For the text-containing cell, return its midpoint in (X, Y) coordinate format. 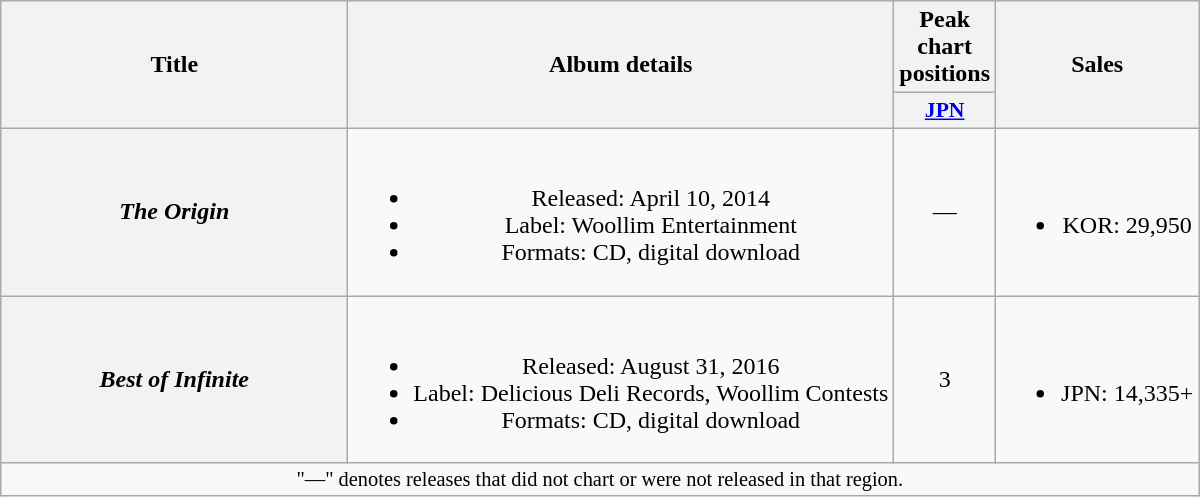
Best of Infinite (174, 380)
Peak chart positions (945, 47)
KOR: 29,950 (1098, 212)
Released: April 10, 2014 Label: Woollim EntertainmentFormats: CD, digital download (621, 212)
— (945, 212)
JPN: 14,335+ (1098, 380)
The Origin (174, 212)
Title (174, 65)
JPN (945, 111)
Released: August 31, 2016 Label: Delicious Deli Records, Woollim ContestsFormats: CD, digital download (621, 380)
3 (945, 380)
Sales (1098, 65)
Album details (621, 65)
"—" denotes releases that did not chart or were not released in that region. (600, 480)
